Determine the (x, y) coordinate at the center of the cell enclosing the given text.  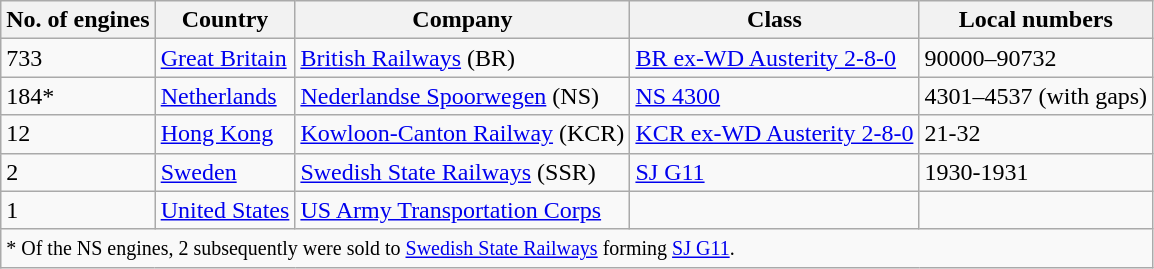
1930-1931 (1036, 172)
No. of engines (78, 20)
1 (78, 210)
Netherlands (225, 96)
United States (225, 210)
Sweden (225, 172)
90000–90732 (1036, 58)
21-32 (1036, 134)
12 (78, 134)
BR ex-WD Austerity 2-8-0 (774, 58)
Company (462, 20)
NS 4300 (774, 96)
* Of the NS engines, 2 subsequently were sold to Swedish State Railways forming SJ G11. (577, 248)
733 (78, 58)
2 (78, 172)
184* (78, 96)
SJ G11 (774, 172)
Hong Kong (225, 134)
KCR ex-WD Austerity 2-8-0 (774, 134)
Swedish State Railways (SSR) (462, 172)
Local numbers (1036, 20)
Kowloon-Canton Railway (KCR) (462, 134)
Great Britain (225, 58)
Class (774, 20)
US Army Transportation Corps (462, 210)
4301–4537 (with gaps) (1036, 96)
Nederlandse Spoorwegen (NS) (462, 96)
British Railways (BR) (462, 58)
Country (225, 20)
